Return (X, Y) of the center of cell containing provided text 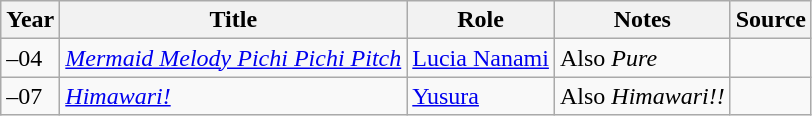
Lucia Nanami (481, 58)
Also Pure (642, 58)
Mermaid Melody Pichi Pichi Pitch (234, 58)
Title (234, 20)
Source (770, 20)
Yusura (481, 96)
Himawari! (234, 96)
Also Himawari!! (642, 96)
–04 (30, 58)
Notes (642, 20)
Year (30, 20)
–07 (30, 96)
Role (481, 20)
